Return the (X, Y) coordinate for the center point of the cell that contains the specified text.  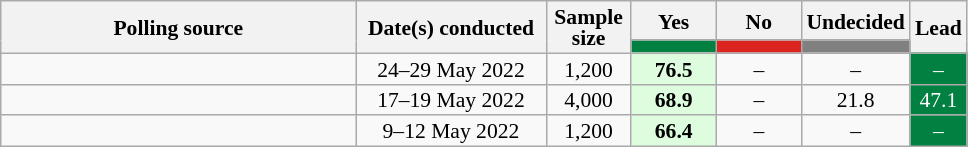
21.8 (855, 100)
Lead (938, 27)
No (758, 20)
76.5 (674, 68)
Yes (674, 20)
66.4 (674, 132)
68.9 (674, 100)
Undecided (855, 20)
17–19 May 2022 (451, 100)
Sample size (588, 27)
47.1 (938, 100)
Polling source (178, 27)
4,000 (588, 100)
Date(s) conducted (451, 27)
24–29 May 2022 (451, 68)
9–12 May 2022 (451, 132)
